Output the [X, Y] coordinate of the center of the cell containing the given text.  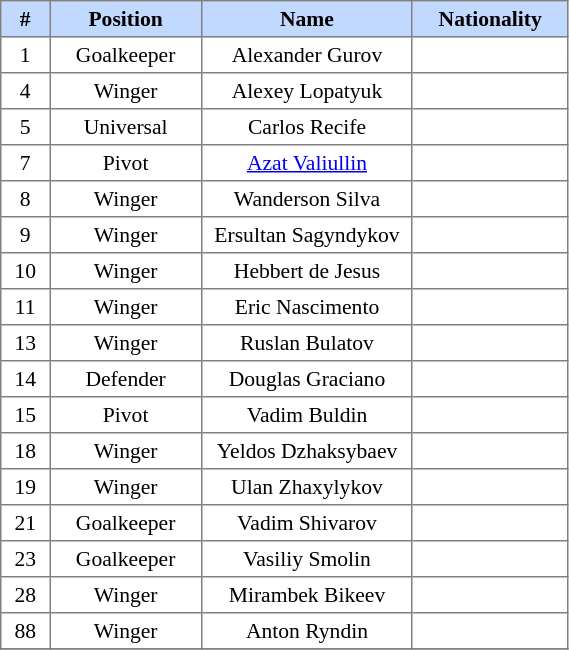
23 [26, 559]
28 [26, 595]
Ruslan Bulatov [308, 343]
88 [26, 631]
Position [126, 19]
11 [26, 307]
Yeldos Dzhaksybaev [308, 451]
9 [26, 235]
Defender [126, 379]
4 [26, 91]
Ersultan Sagyndykov [308, 235]
Mirambek Bikeev [308, 595]
10 [26, 271]
19 [26, 487]
Alexander Gurov [308, 55]
7 [26, 163]
14 [26, 379]
1 [26, 55]
# [26, 19]
Nationality [490, 19]
Anton Ryndin [308, 631]
Ulan Zhaxylykov [308, 487]
21 [26, 523]
Wanderson Silva [308, 199]
Carlos Recife [308, 127]
Azat Valiullin [308, 163]
Name [308, 19]
18 [26, 451]
Vadim Shivarov [308, 523]
Vadim Buldin [308, 415]
Hebbert de Jesus [308, 271]
Vasiliy Smolin [308, 559]
Alexey Lopatyuk [308, 91]
Douglas Graciano [308, 379]
13 [26, 343]
Universal [126, 127]
Eric Nascimento [308, 307]
5 [26, 127]
8 [26, 199]
15 [26, 415]
